Capture the cell that displays the provided text and extract its [X, Y] central coordinate. 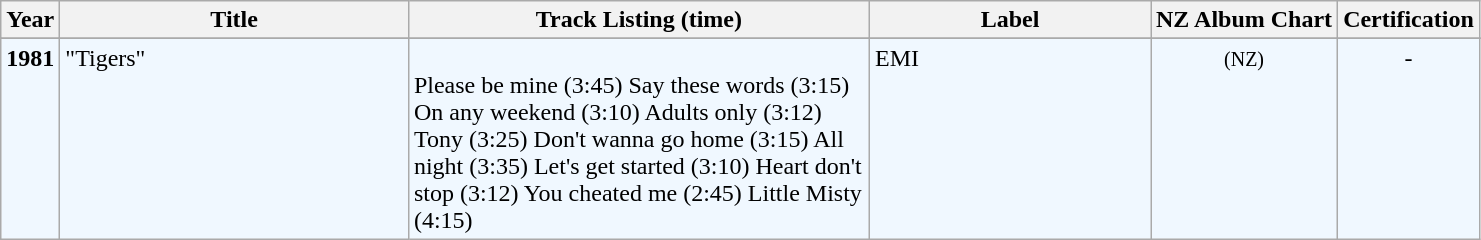
Label [1010, 20]
(NZ) [1244, 139]
"Tigers" [234, 139]
Certification [1409, 20]
Year [30, 20]
- [1409, 139]
Track Listing (time) [638, 20]
NZ Album Chart [1244, 20]
1981 [30, 139]
Title [234, 20]
EMI [1010, 139]
